Pinpoint the cell where the given text exists, returning its [x, y] midpoint coordinate. 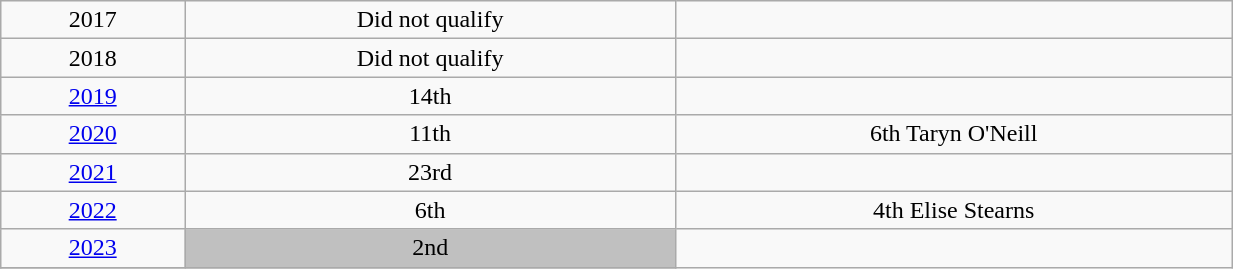
11th [430, 134]
2020 [93, 134]
4th Elise Stearns [954, 210]
2023 [93, 248]
14th [430, 96]
2021 [93, 172]
23rd [430, 172]
2nd [430, 248]
6th [430, 210]
2017 [93, 20]
2018 [93, 58]
2019 [93, 96]
2022 [93, 210]
6th Taryn O'Neill [954, 134]
